Find where the given text appears and provide that cell's center as [x, y] coordinate. 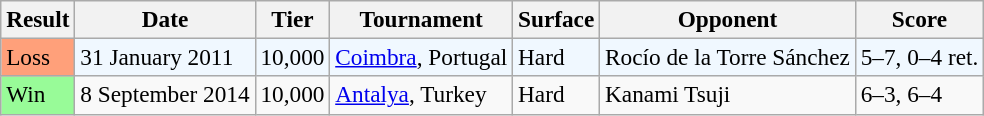
5–7, 0–4 ret. [919, 57]
Score [919, 19]
Date [165, 19]
Win [38, 95]
Rocío de la Torre Sánchez [728, 57]
Coimbra, Portugal [422, 57]
Result [38, 19]
Loss [38, 57]
Tournament [422, 19]
8 September 2014 [165, 95]
Opponent [728, 19]
Kanami Tsuji [728, 95]
6–3, 6–4 [919, 95]
Antalya, Turkey [422, 95]
31 January 2011 [165, 57]
Tier [292, 19]
Surface [556, 19]
